For the text-containing cell, return its midpoint in (x, y) coordinate format. 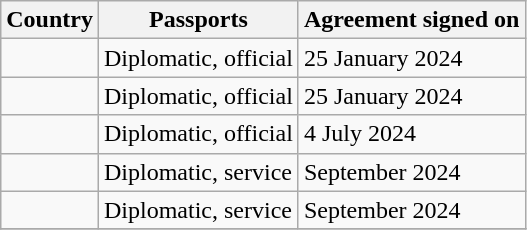
Passports (198, 20)
Country (50, 20)
Agreement signed on (412, 20)
4 July 2024 (412, 134)
